Identify which cell holds the provided text, then report its [X, Y] central coordinate. 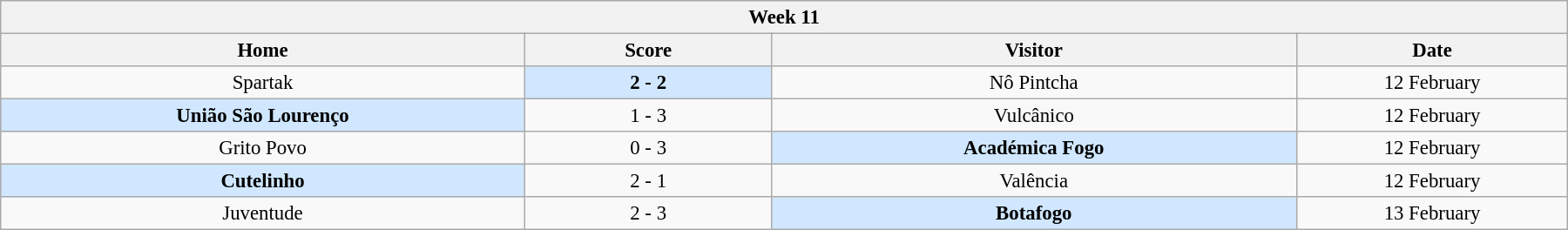
Week 11 [784, 17]
Académica Fogo [1033, 148]
13 February [1432, 213]
Visitor [1033, 51]
União São Lourenço [263, 116]
Nô Pintcha [1033, 83]
Grito Povo [263, 148]
Spartak [263, 83]
Cutelinho [263, 181]
Vulcânico [1033, 116]
Date [1432, 51]
Valência [1033, 181]
2 - 1 [648, 181]
2 - 2 [648, 83]
0 - 3 [648, 148]
2 - 3 [648, 213]
Botafogo [1033, 213]
Score [648, 51]
Home [263, 51]
Juventude [263, 213]
1 - 3 [648, 116]
